Capture the cell that displays the provided text and extract its (x, y) central coordinate. 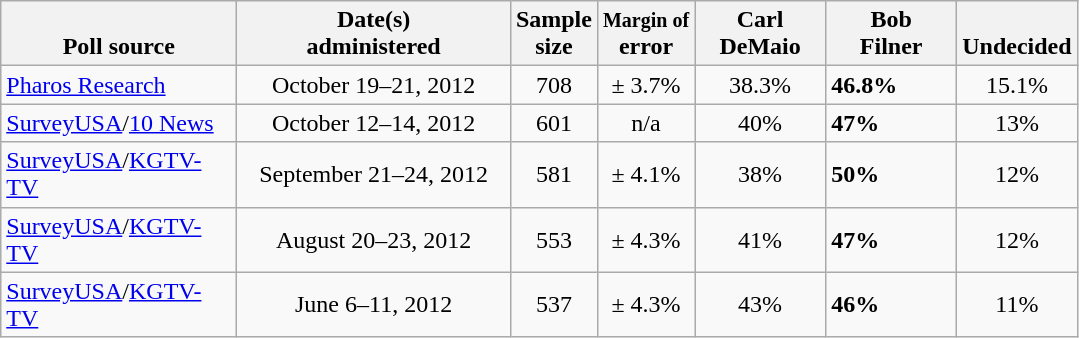
553 (554, 240)
46.8% (892, 85)
Margin oferror (646, 34)
September 21–24, 2012 (374, 174)
October 19–21, 2012 (374, 85)
601 (554, 123)
43% (760, 304)
± 4.1% (646, 174)
CarlDeMaio (760, 34)
11% (1017, 304)
Poll source (119, 34)
40% (760, 123)
Undecided (1017, 34)
SurveyUSA/10 News (119, 123)
38.3% (760, 85)
BobFilner (892, 34)
Date(s)administered (374, 34)
537 (554, 304)
August 20–23, 2012 (374, 240)
June 6–11, 2012 (374, 304)
38% (760, 174)
50% (892, 174)
46% (892, 304)
41% (760, 240)
n/a (646, 123)
708 (554, 85)
581 (554, 174)
± 3.7% (646, 85)
Samplesize (554, 34)
Pharos Research (119, 85)
October 12–14, 2012 (374, 123)
15.1% (1017, 85)
13% (1017, 123)
